Return [x, y] of the center of cell containing provided text 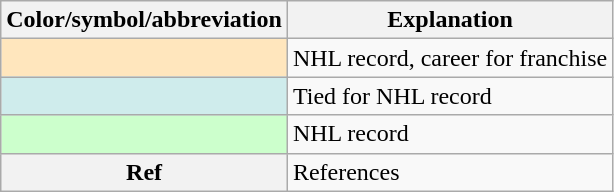
Color/symbol/abbreviation [144, 20]
Ref [144, 172]
References [450, 172]
Tied for NHL record [450, 96]
Explanation [450, 20]
NHL record, career for franchise [450, 58]
NHL record [450, 134]
